Find where the given text appears and provide that cell's center as [x, y] coordinate. 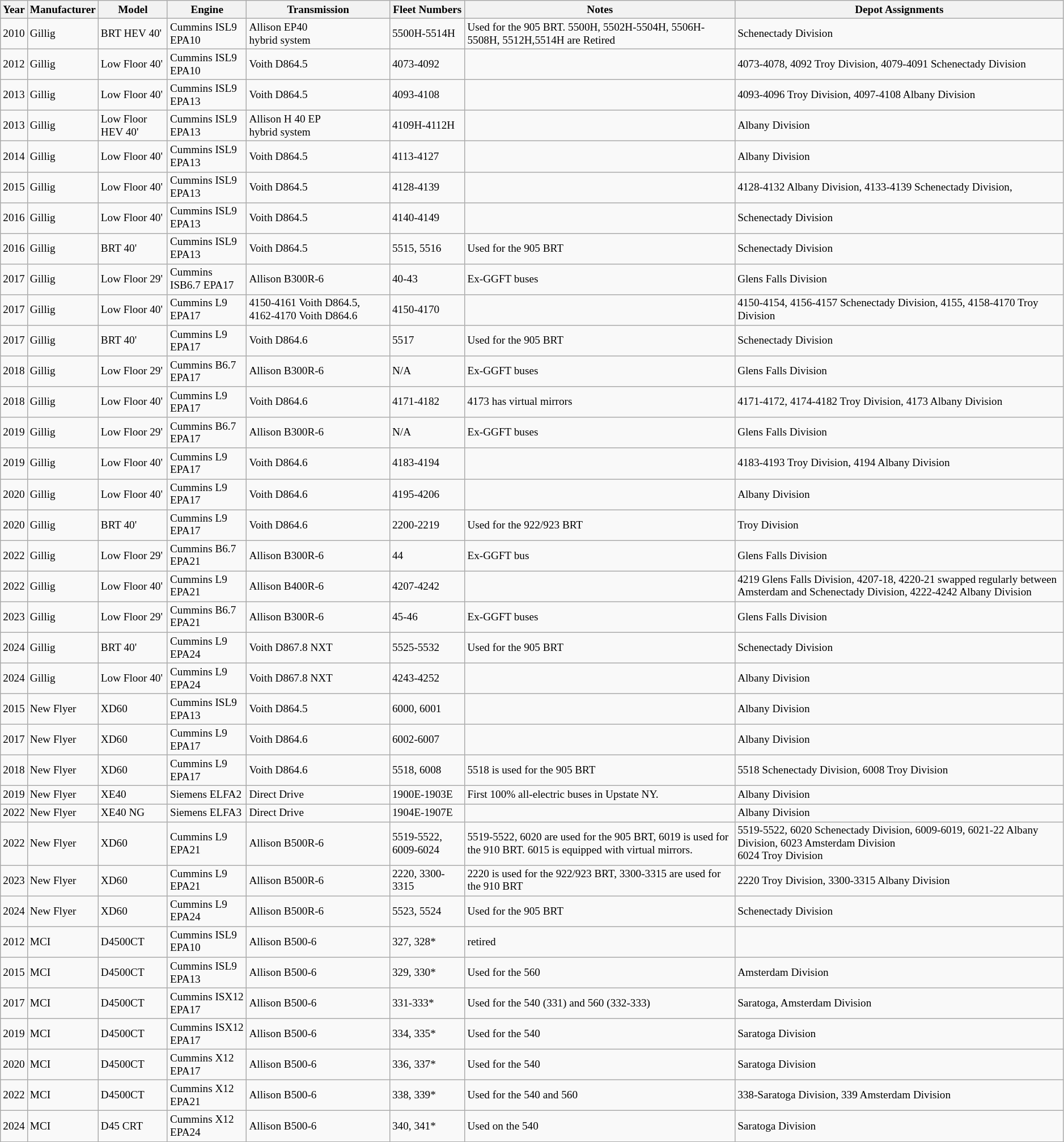
2220, 3300-3315 [427, 881]
Notes [600, 10]
Transmission [318, 10]
331-333* [427, 1003]
Fleet Numbers [427, 10]
5500H-5514H [427, 33]
Saratoga, Amsterdam Division [899, 1003]
4207-4242 [427, 586]
4093-4108 [427, 95]
6002-6007 [427, 739]
Allison EP40hybrid system [318, 33]
retired [600, 942]
D45 CRT [133, 1126]
Siemens ELFA2 [207, 795]
2220 is used for the 922/923 BRT, 3300-3315 are used for the 910 BRT [600, 881]
Cummins X12 EPA17 [207, 1064]
First 100% all-electric buses in Upstate NY. [600, 795]
338-Saratoga Division, 339 Amsterdam Division [899, 1096]
4171-4172, 4174-4182 Troy Division, 4173 Albany Division [899, 402]
1900E-1903E [427, 795]
Allison B400R-6 [318, 586]
4150-4170 [427, 310]
2200-2219 [427, 525]
Cummins X12 EPA24 [207, 1126]
5519-5522, 6020 Schenectady Division, 6009-6019, 6021-22 Albany Division, 6023 Amsterdam Division6024 Troy Division [899, 844]
Engine [207, 10]
Used for the 905 BRT. 5500H, 5502H-5504H, 5506H-5508H, 5512H,5514H are Retired [600, 33]
5523, 5524 [427, 911]
5525-5532 [427, 648]
XE40 [133, 795]
Amsterdam Division [899, 972]
1904E-1907E [427, 813]
4073-4092 [427, 64]
45-46 [427, 617]
Low Floor HEV 40' [133, 126]
Used for the 540 and 560 [600, 1096]
40-43 [427, 279]
334, 335* [427, 1034]
2010 [14, 33]
Siemens ELFA3 [207, 813]
4195-4206 [427, 494]
4183-4194 [427, 463]
4150-4161 Voith D864.5, 4162-4170 Voith D864.6 [318, 310]
327, 328* [427, 942]
Cummins ISB6.7 EPA17 [207, 279]
XE40 NG [133, 813]
329, 330* [427, 972]
2220 Troy Division, 3300-3315 Albany Division [899, 881]
Ex-GGFT bus [600, 556]
4140-4149 [427, 218]
5517 [427, 341]
Cummins X12 EPA21 [207, 1096]
5515, 5516 [427, 248]
Used for the 540 (331) and 560 (332-333) [600, 1003]
Depot Assignments [899, 10]
Used on the 540 [600, 1126]
Used for the 922/923 BRT [600, 525]
4073-4078, 4092 Troy Division, 4079-4091 Schenectady Division [899, 64]
2014 [14, 157]
Used for the 560 [600, 972]
6000, 6001 [427, 709]
4183-4193 Troy Division, 4194 Albany Division [899, 463]
4150-4154, 4156-4157 Schenectady Division, 4155, 4158-4170 Troy Division [899, 310]
Manufacturer [62, 10]
4128-4132 Albany Division, 4133-4139 Schenectady Division, [899, 187]
4128-4139 [427, 187]
4113-4127 [427, 157]
BRT HEV 40' [133, 33]
4243-4252 [427, 678]
336, 337* [427, 1064]
5519-5522, 6020 are used for the 905 BRT, 6019 is used for the 910 BRT. 6015 is equipped with virtual mirrors. [600, 844]
340, 341* [427, 1126]
4219 Glens Falls Division, 4207-18, 4220-21 swapped regularly between Amsterdam and Schenectady Division, 4222-4242 Albany Division [899, 586]
Model [133, 10]
5518 Schenectady Division, 6008 Troy Division [899, 771]
Year [14, 10]
4109H-4112H [427, 126]
5519-5522, 6009-6024 [427, 844]
338, 339* [427, 1096]
4173 has virtual mirrors [600, 402]
4093-4096 Troy Division, 4097-4108 Albany Division [899, 95]
4171-4182 [427, 402]
5518, 6008 [427, 771]
5518 is used for the 905 BRT [600, 771]
Troy Division [899, 525]
44 [427, 556]
Allison H 40 EPhybrid system [318, 126]
